Determine the (X, Y) coordinate at the center of the cell enclosing the given text.  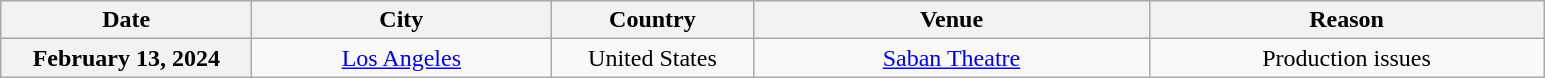
United States (652, 58)
Reason (1346, 20)
February 13, 2024 (126, 58)
Los Angeles (402, 58)
City (402, 20)
Saban Theatre (952, 58)
Venue (952, 20)
Production issues (1346, 58)
Date (126, 20)
Country (652, 20)
